Provide the [X, Y] coordinate of the cell's center where the given text is located.  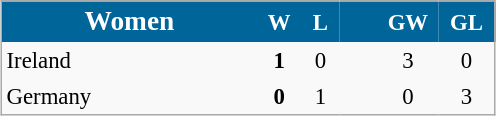
GL [467, 22]
Germany [129, 96]
L [321, 22]
Ireland [129, 60]
GW [408, 22]
Women [129, 22]
W [280, 22]
